Return the [X, Y] coordinate for the center point of the cell that contains the specified text.  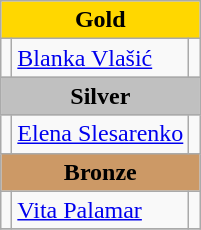
Vita Palamar [100, 210]
Blanka Vlašić [100, 58]
Gold [100, 20]
Bronze [100, 172]
Silver [100, 96]
Elena Slesarenko [100, 134]
